Search for the cell housing the specified text and yield its [X, Y] center coordinate. 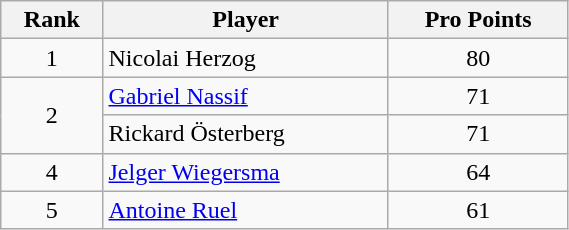
2 [52, 115]
64 [478, 172]
Pro Points [478, 20]
61 [478, 210]
5 [52, 210]
Nicolai Herzog [246, 58]
Rank [52, 20]
Antoine Ruel [246, 210]
1 [52, 58]
80 [478, 58]
Gabriel Nassif [246, 96]
Jelger Wiegersma [246, 172]
Player [246, 20]
4 [52, 172]
Rickard Österberg [246, 134]
